Output the [X, Y] coordinate of the center of the cell containing the given text.  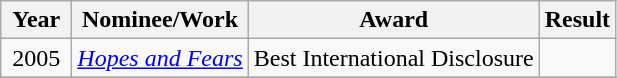
Nominee/Work [160, 20]
2005 [36, 58]
Award [394, 20]
Year [36, 20]
Result [577, 20]
Best International Disclosure [394, 58]
Hopes and Fears [160, 58]
